Search for the cell housing the specified text and yield its (x, y) center coordinate. 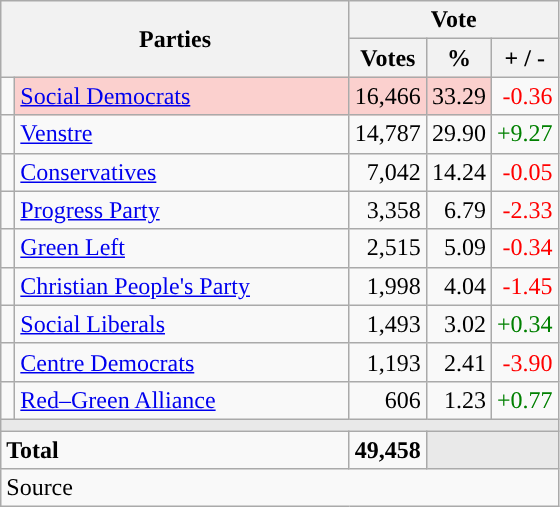
1,998 (388, 286)
7,042 (388, 172)
1.23 (458, 400)
Parties (176, 39)
Social Democrats (182, 96)
-1.45 (524, 286)
3.02 (458, 324)
606 (388, 400)
+0.34 (524, 324)
Votes (388, 58)
6.79 (458, 210)
33.29 (458, 96)
Vote (454, 20)
2.41 (458, 362)
-0.05 (524, 172)
+9.27 (524, 134)
-3.90 (524, 362)
-0.34 (524, 248)
Red–Green Alliance (182, 400)
-2.33 (524, 210)
14,787 (388, 134)
1,493 (388, 324)
+0.77 (524, 400)
49,458 (388, 449)
Venstre (182, 134)
% (458, 58)
4.04 (458, 286)
-0.36 (524, 96)
1,193 (388, 362)
29.90 (458, 134)
+ / - (524, 58)
16,466 (388, 96)
5.09 (458, 248)
Source (280, 488)
3,358 (388, 210)
2,515 (388, 248)
14.24 (458, 172)
Total (176, 449)
Green Left (182, 248)
Social Liberals (182, 324)
Conservatives (182, 172)
Christian People's Party (182, 286)
Progress Party (182, 210)
Centre Democrats (182, 362)
